For the text-containing cell, return its midpoint in (X, Y) coordinate format. 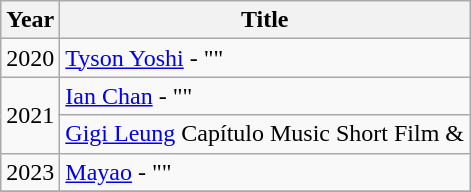
2021 (30, 115)
Year (30, 20)
2023 (30, 172)
Mayao - "" (265, 172)
2020 (30, 58)
Ian Chan - "" (265, 96)
Title (265, 20)
Tyson Yoshi - "" (265, 58)
Gigi Leung Capítulo Music Short Film & (265, 134)
